Detect which cell encompasses the target text, then output its [x, y] center coordinate. 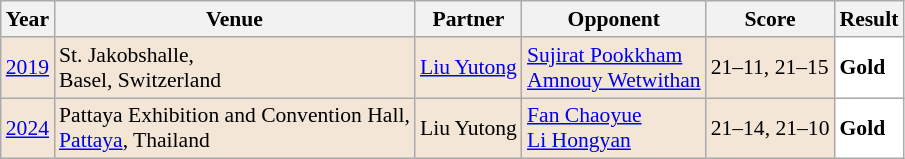
Fan Chaoyue Li Hongyan [614, 128]
Score [770, 19]
Opponent [614, 19]
Year [28, 19]
Venue [234, 19]
Sujirat Pookkham Amnouy Wetwithan [614, 68]
Partner [468, 19]
2019 [28, 68]
Pattaya Exhibition and Convention Hall,Pattaya, Thailand [234, 128]
2024 [28, 128]
21–11, 21–15 [770, 68]
St. Jakobshalle,Basel, Switzerland [234, 68]
21–14, 21–10 [770, 128]
Result [868, 19]
